Scan for the cell matching the given text and deliver its [x, y] coordinate at center. 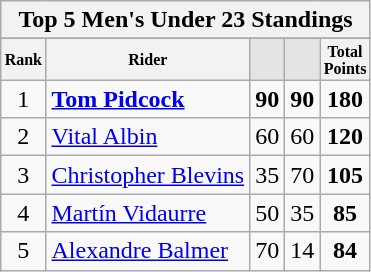
Martín Vidaurre [148, 213]
84 [346, 251]
1 [24, 99]
Alexandre Balmer [148, 251]
Christopher Blevins [148, 175]
180 [346, 99]
Tom Pidcock [148, 99]
TotalPoints [346, 60]
2 [24, 137]
120 [346, 137]
4 [24, 213]
Rank [24, 60]
50 [268, 213]
Vital Albin [148, 137]
85 [346, 213]
Rider [148, 60]
3 [24, 175]
14 [302, 251]
Top 5 Men's Under 23 Standings [186, 20]
105 [346, 175]
5 [24, 251]
